Pinpoint the cell where the given text exists, returning its [x, y] midpoint coordinate. 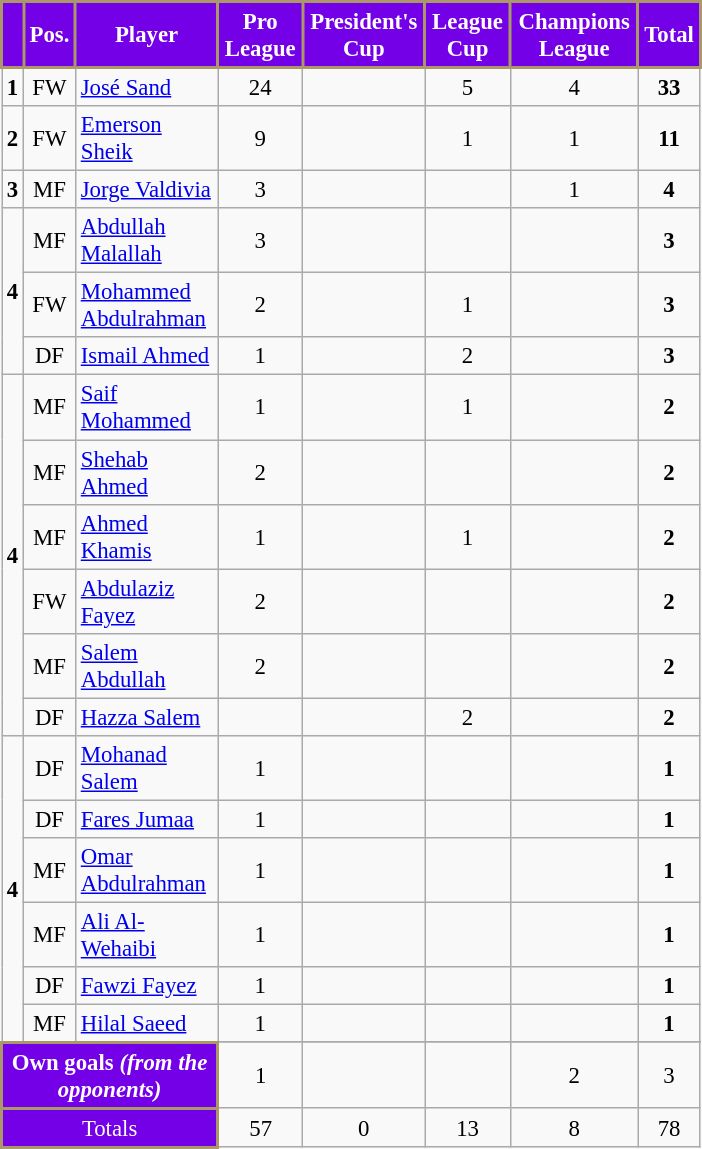
8 [574, 1128]
9 [260, 138]
Saif Mohammed [146, 408]
Salem Abdullah [146, 666]
Hilal Saeed [146, 1024]
Totals [110, 1128]
Total [669, 35]
Mohanad Salem [146, 768]
5 [468, 87]
78 [669, 1128]
Pos. [49, 35]
Emerson Sheik [146, 138]
Abdulaziz Fayez [146, 602]
President's Cup [364, 35]
Fawzi Fayez [146, 986]
11 [669, 138]
24 [260, 87]
José Sand [146, 87]
13 [468, 1128]
57 [260, 1128]
League Cup [468, 35]
Champions League [574, 35]
Ahmed Khamis [146, 536]
Ali Al-Wehaibi [146, 934]
Jorge Valdivia [146, 190]
Pro League [260, 35]
Player [146, 35]
Mohammed Abdulrahman [146, 306]
Fares Jumaa [146, 819]
Ismail Ahmed [146, 357]
Own goals (from the opponents) [110, 1075]
Hazza Salem [146, 717]
0 [364, 1128]
Shehab Ahmed [146, 472]
33 [669, 87]
Omar Abdulrahman [146, 870]
Abdullah Malallah [146, 240]
